Extract the (X, Y) coordinate from the center of the cell holding the provided text.  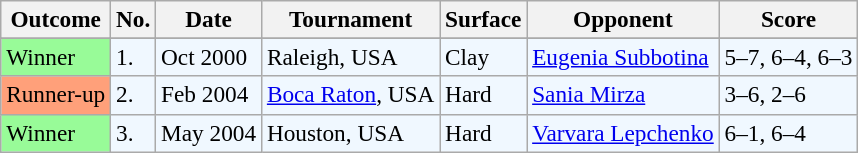
2. (134, 95)
Clay (484, 57)
Raleigh, USA (350, 57)
1. (134, 57)
Runner-up (56, 95)
5–7, 6–4, 6–3 (788, 57)
Sania Mirza (623, 95)
Eugenia Subbotina (623, 57)
3. (134, 133)
Feb 2004 (209, 95)
Score (788, 19)
May 2004 (209, 133)
Varvara Lepchenko (623, 133)
3–6, 2–6 (788, 95)
Opponent (623, 19)
Tournament (350, 19)
Date (209, 19)
Outcome (56, 19)
Oct 2000 (209, 57)
6–1, 6–4 (788, 133)
Boca Raton, USA (350, 95)
Houston, USA (350, 133)
Surface (484, 19)
No. (134, 19)
